Scan for the cell matching the given text and deliver its [X, Y] coordinate at center. 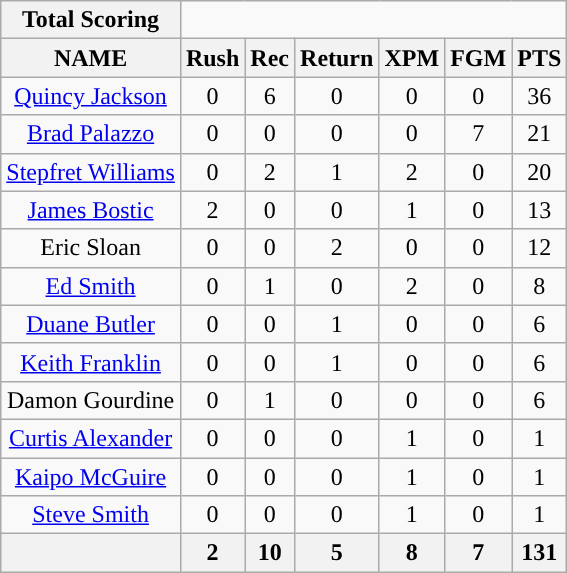
Brad Palazzo [91, 134]
20 [540, 172]
21 [540, 134]
Steve Smith [91, 515]
36 [540, 96]
13 [540, 210]
Stepfret Williams [91, 172]
NAME [91, 58]
Curtis Alexander [91, 438]
Rush [212, 58]
Total Scoring [91, 20]
Return [337, 58]
PTS [540, 58]
5 [337, 553]
Ed Smith [91, 286]
Eric Sloan [91, 248]
Duane Butler [91, 324]
12 [540, 248]
Kaipo McGuire [91, 477]
10 [270, 553]
James Bostic [91, 210]
Rec [270, 58]
FGM [478, 58]
Keith Franklin [91, 362]
XPM [412, 58]
131 [540, 553]
Quincy Jackson [91, 96]
Damon Gourdine [91, 400]
